Return the [x, y] coordinate for the center point of the cell that contains the specified text.  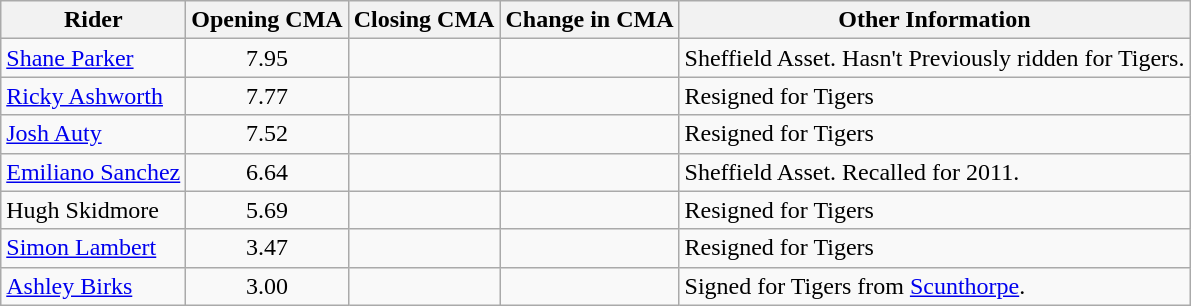
Signed for Tigers from Scunthorpe. [934, 286]
Hugh Skidmore [94, 210]
Opening CMA [267, 20]
7.77 [267, 96]
Shane Parker [94, 58]
7.52 [267, 134]
Sheffield Asset. Hasn't Previously ridden for Tigers. [934, 58]
Emiliano Sanchez [94, 172]
Ricky Ashworth [94, 96]
Rider [94, 20]
3.00 [267, 286]
Ashley Birks [94, 286]
5.69 [267, 210]
Closing CMA [424, 20]
7.95 [267, 58]
Sheffield Asset. Recalled for 2011. [934, 172]
6.64 [267, 172]
Josh Auty [94, 134]
Simon Lambert [94, 248]
Change in CMA [590, 20]
Other Information [934, 20]
3.47 [267, 248]
